Capture the cell that displays the provided text and extract its (x, y) central coordinate. 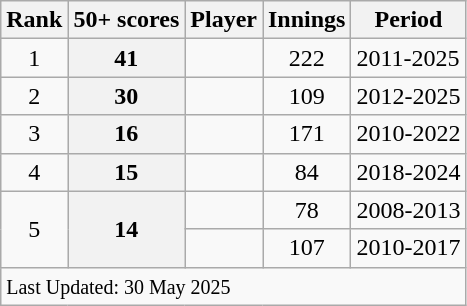
2010-2022 (408, 134)
107 (306, 248)
222 (306, 58)
Period (408, 20)
Rank (34, 20)
2018-2024 (408, 172)
78 (306, 210)
2 (34, 96)
16 (126, 134)
2010-2017 (408, 248)
109 (306, 96)
41 (126, 58)
Player (224, 20)
5 (34, 229)
14 (126, 229)
1 (34, 58)
84 (306, 172)
Innings (306, 20)
30 (126, 96)
Last Updated: 30 May 2025 (234, 286)
15 (126, 172)
50+ scores (126, 20)
2008-2013 (408, 210)
2011-2025 (408, 58)
171 (306, 134)
2012-2025 (408, 96)
3 (34, 134)
4 (34, 172)
